Identify which cell holds the provided text, then report its (X, Y) central coordinate. 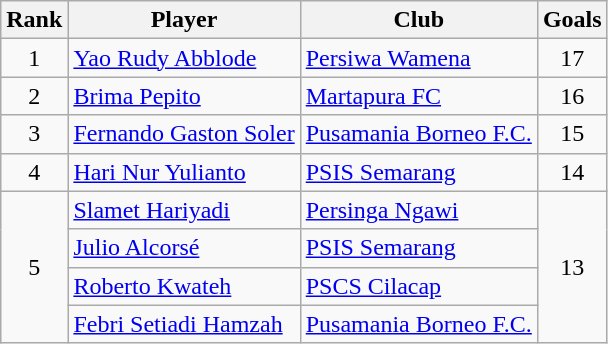
Febri Setiadi Hamzah (184, 324)
Julio Alcorsé (184, 248)
Persiwa Wamena (418, 58)
Slamet Hariyadi (184, 210)
Hari Nur Yulianto (184, 172)
15 (572, 134)
Goals (572, 20)
13 (572, 267)
2 (34, 96)
Persinga Ngawi (418, 210)
Fernando Gaston Soler (184, 134)
PSCS Cilacap (418, 286)
4 (34, 172)
14 (572, 172)
Club (418, 20)
5 (34, 267)
Martapura FC (418, 96)
17 (572, 58)
3 (34, 134)
1 (34, 58)
Brima Pepito (184, 96)
Player (184, 20)
16 (572, 96)
Roberto Kwateh (184, 286)
Rank (34, 20)
Yao Rudy Abblode (184, 58)
